Find where the given text appears and provide that cell's center as (x, y) coordinate. 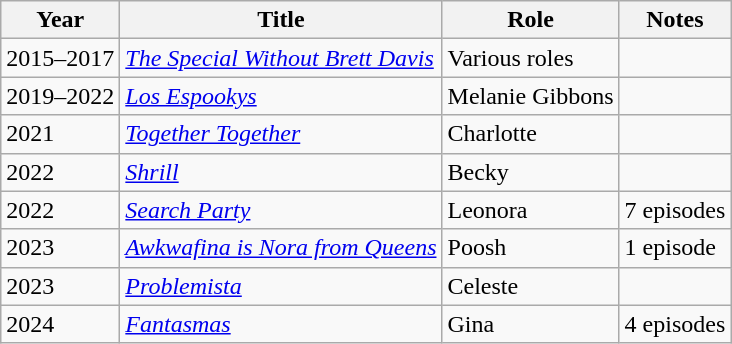
Role (530, 20)
Gina (530, 324)
Search Party (281, 210)
2015–2017 (60, 58)
Charlotte (530, 134)
Various roles (530, 58)
Celeste (530, 286)
Fantasmas (281, 324)
Awkwafina is Nora from Queens (281, 248)
Los Espookys (281, 96)
Together Together (281, 134)
The Special Without Brett Davis (281, 58)
Title (281, 20)
2019–2022 (60, 96)
4 episodes (675, 324)
Poosh (530, 248)
Year (60, 20)
1 episode (675, 248)
Leonora (530, 210)
2021 (60, 134)
Shrill (281, 172)
Problemista (281, 286)
Becky (530, 172)
Melanie Gibbons (530, 96)
7 episodes (675, 210)
Notes (675, 20)
2024 (60, 324)
